Find where the given text appears and provide that cell's center as [X, Y] coordinate. 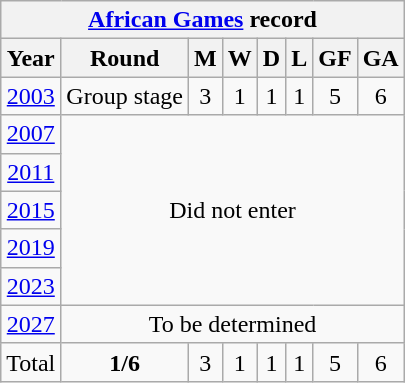
Total [31, 362]
2011 [31, 172]
W [240, 58]
L [300, 58]
African Games record [202, 20]
2027 [31, 324]
GF [335, 58]
2023 [31, 286]
To be determined [232, 324]
Round [125, 58]
Group stage [125, 96]
Did not enter [232, 210]
D [271, 58]
1/6 [125, 362]
Year [31, 58]
2007 [31, 134]
M [206, 58]
GA [380, 58]
2015 [31, 210]
2003 [31, 96]
2019 [31, 248]
